Search for the cell housing the specified text and yield its (x, y) center coordinate. 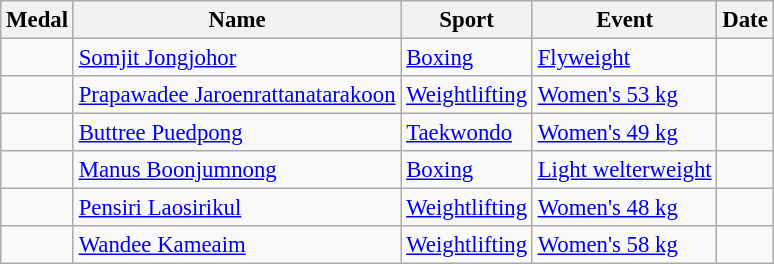
Manus Boonjumnong (236, 170)
Name (236, 20)
Date (745, 20)
Pensiri Laosirikul (236, 208)
Light welterweight (624, 170)
Women's 49 kg (624, 133)
Women's 58 kg (624, 245)
Flyweight (624, 58)
Medal (38, 20)
Somjit Jongjohor (236, 58)
Taekwondo (467, 133)
Buttree Puedpong (236, 133)
Sport (467, 20)
Women's 53 kg (624, 95)
Wandee Kameaim (236, 245)
Prapawadee Jaroenrattanatarakoon (236, 95)
Event (624, 20)
Women's 48 kg (624, 208)
